Provide the [X, Y] coordinate of the cell's center where the given text is located.  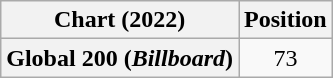
Global 200 (Billboard) [120, 58]
Chart (2022) [120, 20]
Position [285, 20]
73 [285, 58]
